Provide the [x, y] coordinate of the cell's center where the given text is located.  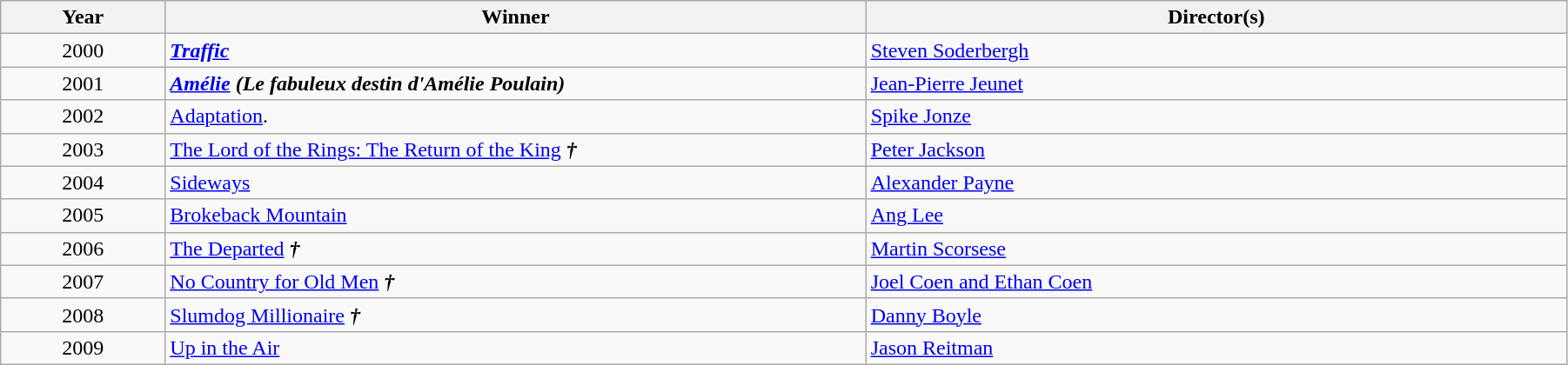
Slumdog Millionaire † [515, 315]
Joel Coen and Ethan Coen [1216, 282]
2002 [84, 116]
Winner [515, 17]
Ang Lee [1216, 216]
Year [84, 17]
The Lord of the Rings: The Return of the King † [515, 149]
Up in the Air [515, 348]
2003 [84, 149]
Martin Scorsese [1216, 249]
Adaptation. [515, 116]
Jean-Pierre Jeunet [1216, 83]
2007 [84, 282]
2004 [84, 182]
2009 [84, 348]
Alexander Payne [1216, 182]
2005 [84, 216]
2000 [84, 50]
2008 [84, 315]
Spike Jonze [1216, 116]
Danny Boyle [1216, 315]
No Country for Old Men † [515, 282]
2001 [84, 83]
2006 [84, 249]
Traffic [515, 50]
Jason Reitman [1216, 348]
Peter Jackson [1216, 149]
Steven Soderbergh [1216, 50]
Sideways [515, 182]
The Departed † [515, 249]
Brokeback Mountain [515, 216]
Amélie (Le fabuleux destin d'Amélie Poulain) [515, 83]
Director(s) [1216, 17]
